Extract the [X, Y] coordinate from the center of the cell holding the provided text.  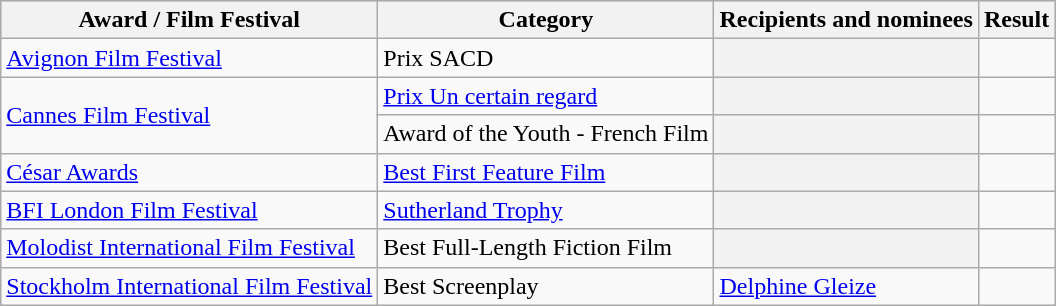
Award / Film Festival [190, 20]
Prix SACD [546, 58]
César Awards [190, 172]
Sutherland Trophy [546, 210]
Result [1016, 20]
BFI London Film Festival [190, 210]
Best First Feature Film [546, 172]
Delphine Gleize [846, 286]
Molodist International Film Festival [190, 248]
Avignon Film Festival [190, 58]
Best Screenplay [546, 286]
Best Full-Length Fiction Film [546, 248]
Prix Un certain regard [546, 96]
Recipients and nominees [846, 20]
Category [546, 20]
Award of the Youth - French Film [546, 134]
Cannes Film Festival [190, 115]
Stockholm International Film Festival [190, 286]
